Identify which cell holds the provided text, then report its (X, Y) central coordinate. 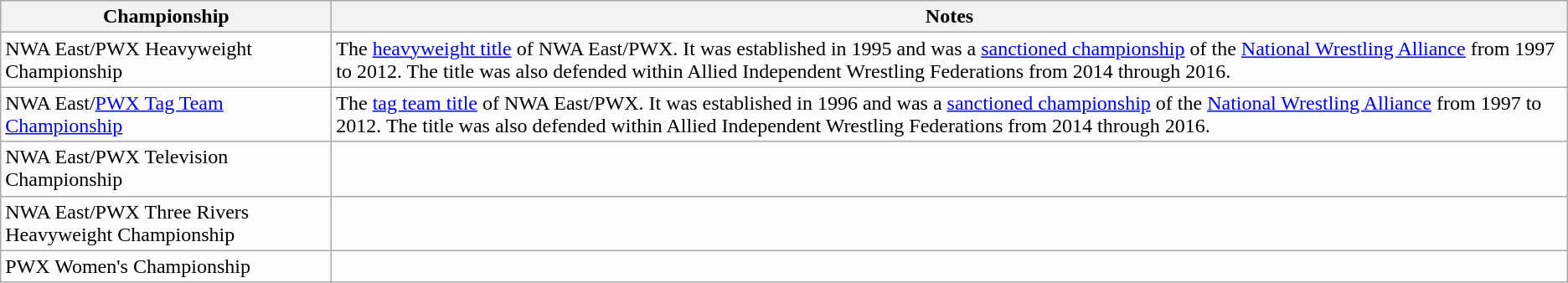
NWA East/PWX Tag Team Championship (166, 114)
NWA East/PWX Television Championship (166, 169)
NWA East/PWX Heavyweight Championship (166, 60)
NWA East/PWX Three Rivers Heavyweight Championship (166, 223)
PWX Women's Championship (166, 266)
Championship (166, 17)
Notes (950, 17)
